Search for the cell housing the specified text and yield its (x, y) center coordinate. 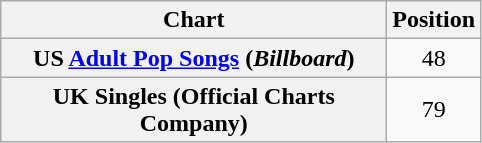
UK Singles (Official Charts Company) (194, 110)
Position (434, 20)
79 (434, 110)
Chart (194, 20)
US Adult Pop Songs (Billboard) (194, 58)
48 (434, 58)
